Determine the [x, y] coordinate at the center of the cell enclosing the given text.  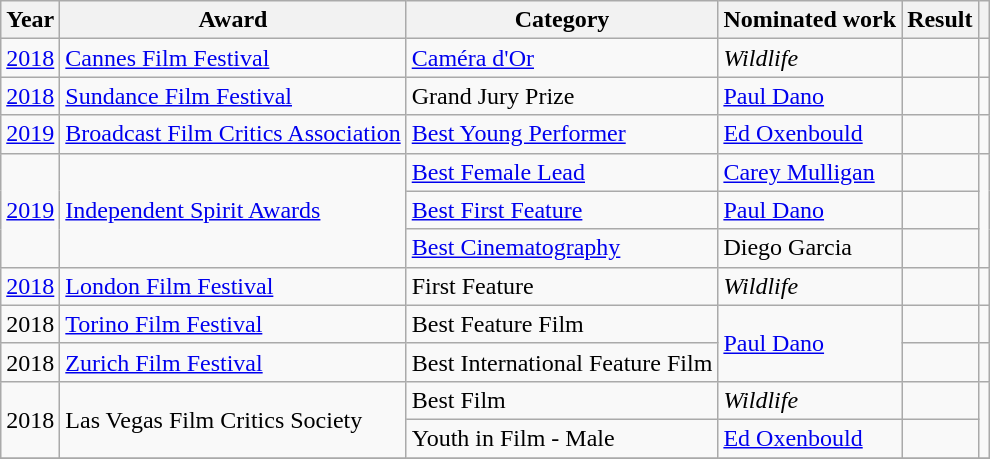
Year [30, 20]
Las Vegas Film Critics Society [233, 419]
Youth in Film - Male [562, 438]
Result [940, 20]
Best Feature Film [562, 324]
London Film Festival [233, 286]
Torino Film Festival [233, 324]
Best Young Performer [562, 134]
Best Film [562, 400]
Best International Feature Film [562, 362]
Category [562, 20]
Best Female Lead [562, 172]
Carey Mulligan [810, 172]
Zurich Film Festival [233, 362]
Broadcast Film Critics Association [233, 134]
Cannes Film Festival [233, 58]
First Feature [562, 286]
Grand Jury Prize [562, 96]
Caméra d'Or [562, 58]
Best Cinematography [562, 248]
Sundance Film Festival [233, 96]
Nominated work [810, 20]
Award [233, 20]
Diego Garcia [810, 248]
Best First Feature [562, 210]
Independent Spirit Awards [233, 210]
